Return the (X, Y) coordinate for the center point of the cell that contains the specified text.  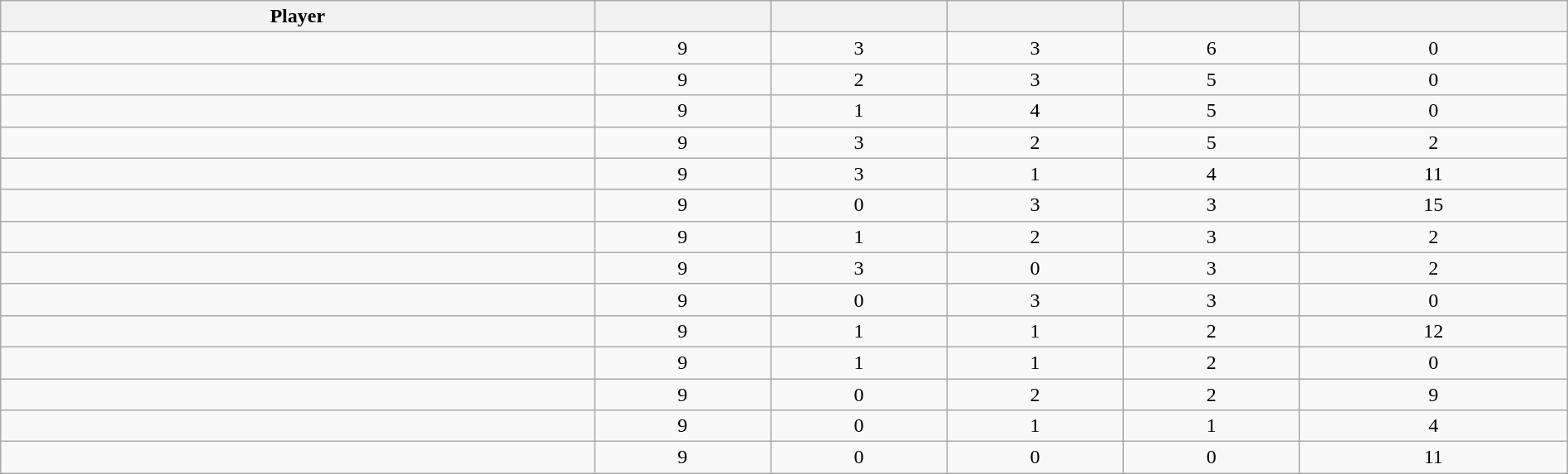
12 (1433, 331)
6 (1211, 48)
15 (1433, 205)
Player (298, 17)
